Search for the cell housing the specified text and yield its [X, Y] center coordinate. 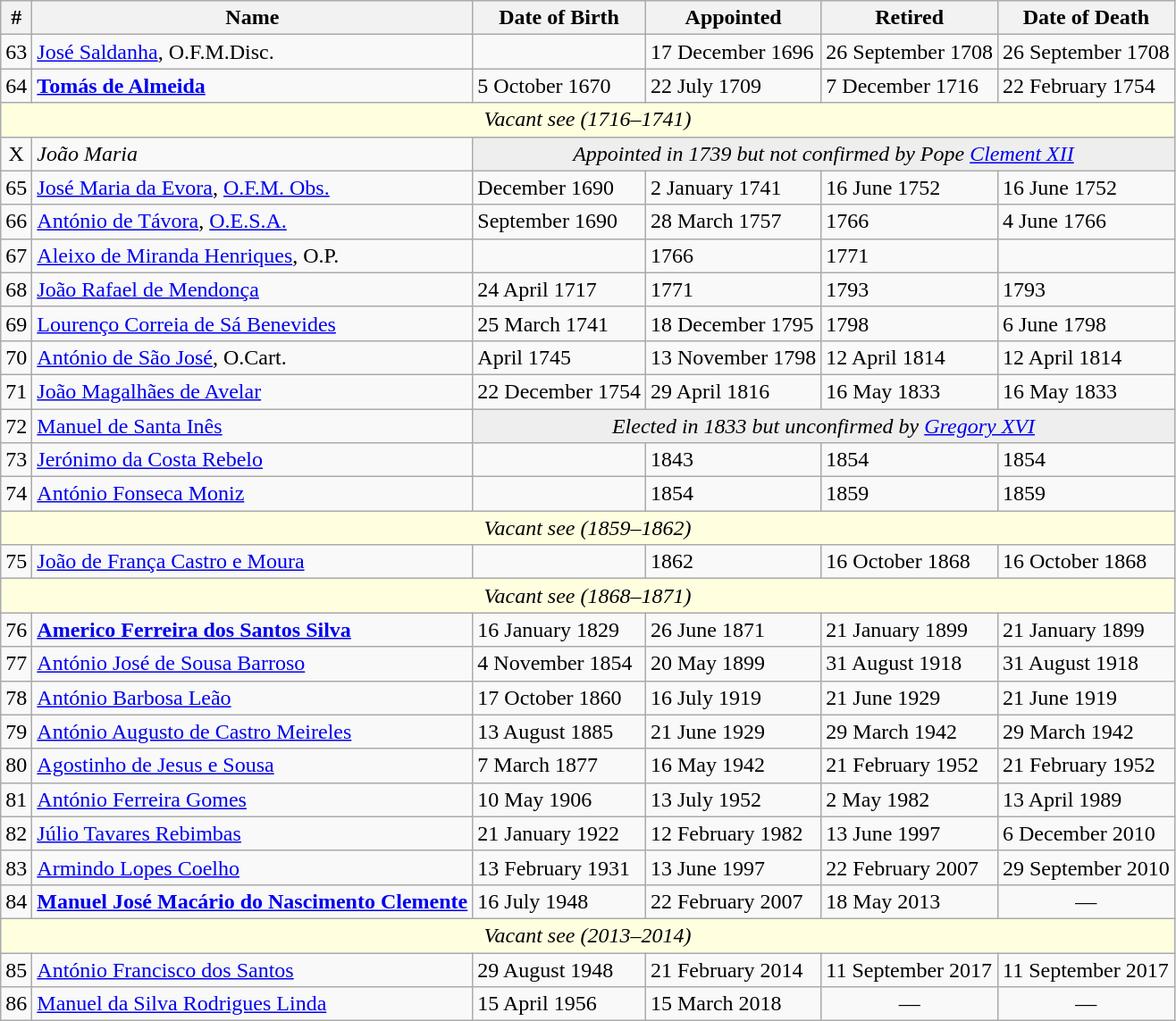
24 April 1717 [559, 289]
Appointed in 1739 but not confirmed by Pope Clement XII [824, 154]
Americo Ferreira dos Santos Silva [252, 630]
70 [16, 357]
João Rafael de Mendonça [252, 289]
29 April 1816 [733, 391]
1862 [733, 562]
Aleixo de Miranda Henriques, O.P. [252, 255]
13 April 1989 [1086, 799]
20 May 1899 [733, 664]
4 November 1854 [559, 664]
18 December 1795 [733, 323]
X [16, 154]
João de França Castro e Moura [252, 562]
21 January 1922 [559, 833]
Appointed [733, 18]
António de Távora, O.E.S.A. [252, 222]
5 October 1670 [559, 86]
81 [16, 799]
António Ferreira Gomes [252, 799]
28 March 1757 [733, 222]
76 [16, 630]
74 [16, 494]
26 June 1871 [733, 630]
Vacant see (1716–1741) [588, 120]
22 February 1754 [1086, 86]
77 [16, 664]
Manuel de Santa Inês [252, 426]
84 [16, 901]
Manuel José Macário do Nascimento Clemente [252, 901]
December 1690 [559, 188]
78 [16, 698]
79 [16, 732]
António de São José, O.Cart. [252, 357]
José Saldanha, O.F.M.Disc. [252, 52]
73 [16, 460]
12 February 1982 [733, 833]
13 August 1885 [559, 732]
22 December 1754 [559, 391]
17 October 1860 [559, 698]
Júlio Tavares Rebimbas [252, 833]
April 1745 [559, 357]
71 [16, 391]
21 June 1919 [1086, 698]
63 [16, 52]
João Magalhães de Avelar [252, 391]
66 [16, 222]
10 May 1906 [559, 799]
Armindo Lopes Coelho [252, 867]
Vacant see (1868–1871) [588, 596]
Vacant see (1859–1862) [588, 528]
65 [16, 188]
29 September 2010 [1086, 867]
1843 [733, 460]
2 January 1741 [733, 188]
16 May 1942 [733, 766]
João Maria [252, 154]
António Barbosa Leão [252, 698]
18 May 2013 [910, 901]
15 April 1956 [559, 1004]
68 [16, 289]
Agostinho de Jesus e Sousa [252, 766]
António Francisco dos Santos [252, 969]
21 February 2014 [733, 969]
13 November 1798 [733, 357]
4 June 1766 [1086, 222]
Vacant see (2013–2014) [588, 935]
Name [252, 18]
86 [16, 1004]
67 [16, 255]
16 July 1919 [733, 698]
72 [16, 426]
Elected in 1833 but unconfirmed by Gregory XVI [824, 426]
Retired [910, 18]
Jerónimo da Costa Rebelo [252, 460]
17 December 1696 [733, 52]
6 December 2010 [1086, 833]
José Maria da Evora, O.F.M. Obs. [252, 188]
16 July 1948 [559, 901]
6 June 1798 [1086, 323]
83 [16, 867]
Manuel da Silva Rodrigues Linda [252, 1004]
64 [16, 86]
# [16, 18]
75 [16, 562]
Tomás de Almeida [252, 86]
1798 [910, 323]
80 [16, 766]
September 1690 [559, 222]
25 March 1741 [559, 323]
2 May 1982 [910, 799]
António José de Sousa Barroso [252, 664]
85 [16, 969]
22 July 1709 [733, 86]
16 January 1829 [559, 630]
13 July 1952 [733, 799]
António Augusto de Castro Meireles [252, 732]
82 [16, 833]
15 March 2018 [733, 1004]
13 February 1931 [559, 867]
António Fonseca Moniz [252, 494]
7 March 1877 [559, 766]
69 [16, 323]
Lourenço Correia de Sá Benevides [252, 323]
Date of Birth [559, 18]
Date of Death [1086, 18]
29 August 1948 [559, 969]
7 December 1716 [910, 86]
